Identify which cell holds the provided text, then report its (X, Y) central coordinate. 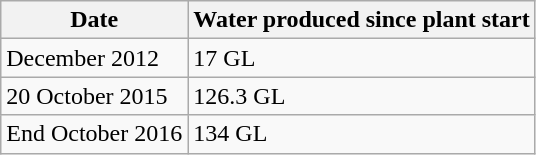
17 GL (362, 58)
126.3 GL (362, 96)
20 October 2015 (94, 96)
End October 2016 (94, 134)
Date (94, 20)
December 2012 (94, 58)
134 GL (362, 134)
Water produced since plant start (362, 20)
